Return (x, y) of the center of cell containing provided text 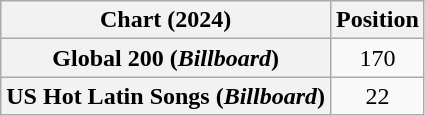
22 (378, 96)
Global 200 (Billboard) (166, 58)
170 (378, 58)
Chart (2024) (166, 20)
US Hot Latin Songs (Billboard) (166, 96)
Position (378, 20)
